From the cell containing the given text, extract its center point as [X, Y] coordinate. 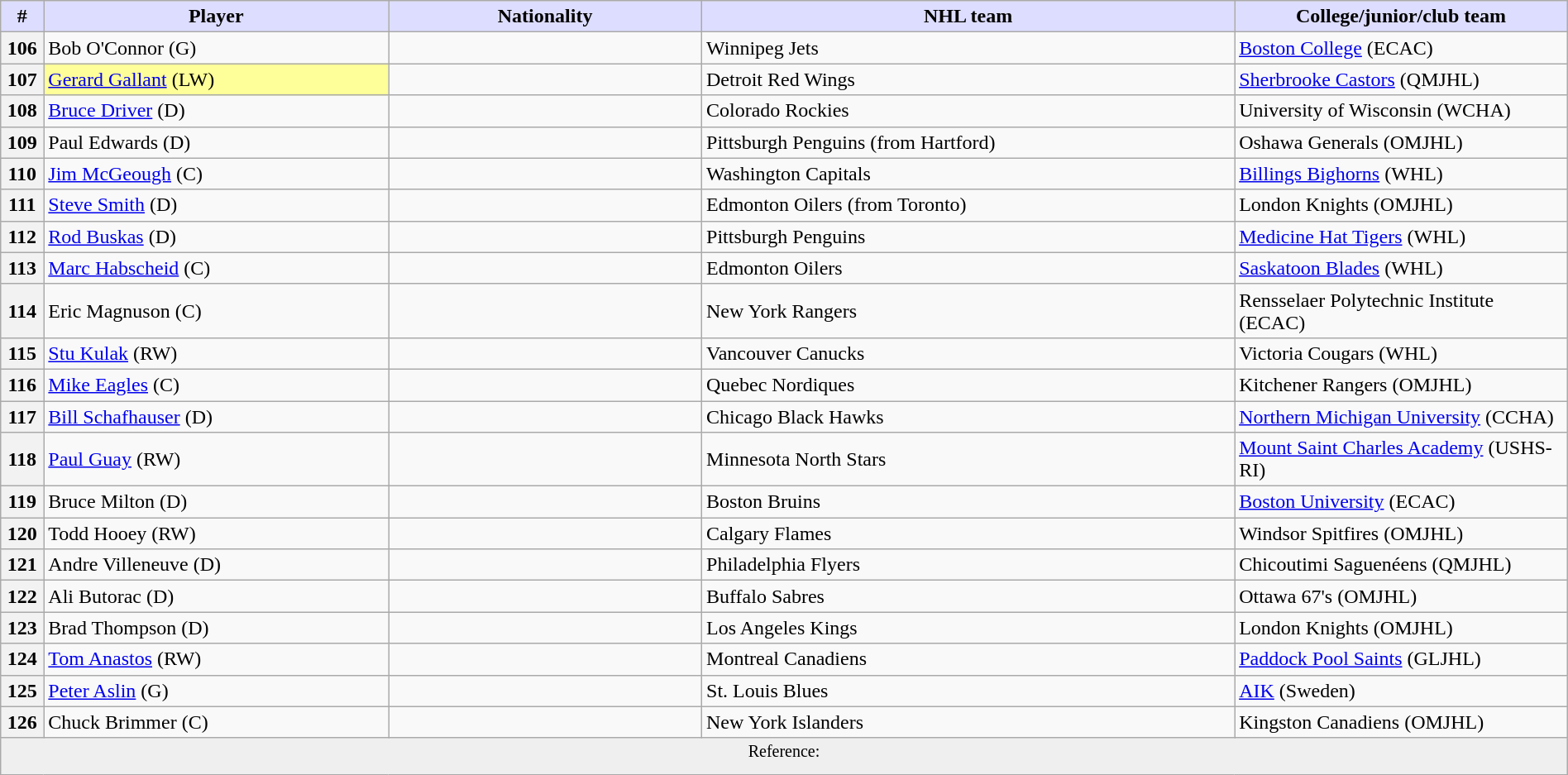
124 [22, 659]
126 [22, 722]
Winnipeg Jets [968, 48]
Pittsburgh Penguins (from Hartford) [968, 142]
Stu Kulak (RW) [217, 353]
Vancouver Canucks [968, 353]
111 [22, 205]
Boston University (ECAC) [1401, 502]
Quebec Nordiques [968, 385]
114 [22, 311]
Jim McGeough (C) [217, 174]
122 [22, 596]
Northern Michigan University (CCHA) [1401, 416]
Ali Butorac (D) [217, 596]
Boston College (ECAC) [1401, 48]
Boston Bruins [968, 502]
Bob O'Connor (G) [217, 48]
Kingston Canadiens (OMJHL) [1401, 722]
University of Wisconsin (WCHA) [1401, 111]
Paul Edwards (D) [217, 142]
Todd Hooey (RW) [217, 533]
College/junior/club team [1401, 17]
108 [22, 111]
Paddock Pool Saints (GLJHL) [1401, 659]
118 [22, 460]
Calgary Flames [968, 533]
Bruce Driver (D) [217, 111]
Reference: [784, 756]
Mike Eagles (C) [217, 385]
Gerard Gallant (LW) [217, 79]
Victoria Cougars (WHL) [1401, 353]
AIK (Sweden) [1401, 691]
Steve Smith (D) [217, 205]
Medicine Hat Tigers (WHL) [1401, 237]
Tom Anastos (RW) [217, 659]
Windsor Spitfires (OMJHL) [1401, 533]
Edmonton Oilers (from Toronto) [968, 205]
Edmonton Oilers [968, 268]
Bruce Milton (D) [217, 502]
Montreal Canadiens [968, 659]
# [22, 17]
117 [22, 416]
Los Angeles Kings [968, 628]
St. Louis Blues [968, 691]
Chicoutimi Saguenéens (QMJHL) [1401, 565]
107 [22, 79]
Ottawa 67's (OMJHL) [1401, 596]
Nationality [546, 17]
112 [22, 237]
Saskatoon Blades (WHL) [1401, 268]
Bill Schafhauser (D) [217, 416]
121 [22, 565]
New York Islanders [968, 722]
Detroit Red Wings [968, 79]
Marc Habscheid (C) [217, 268]
113 [22, 268]
116 [22, 385]
NHL team [968, 17]
Minnesota North Stars [968, 460]
115 [22, 353]
Chicago Black Hawks [968, 416]
Buffalo Sabres [968, 596]
Brad Thompson (D) [217, 628]
Paul Guay (RW) [217, 460]
123 [22, 628]
Andre Villeneuve (D) [217, 565]
120 [22, 533]
Rod Buskas (D) [217, 237]
Eric Magnuson (C) [217, 311]
110 [22, 174]
New York Rangers [968, 311]
Chuck Brimmer (C) [217, 722]
Mount Saint Charles Academy (USHS-RI) [1401, 460]
109 [22, 142]
Philadelphia Flyers [968, 565]
Kitchener Rangers (OMJHL) [1401, 385]
Peter Aslin (G) [217, 691]
Billings Bighorns (WHL) [1401, 174]
119 [22, 502]
Pittsburgh Penguins [968, 237]
Rensselaer Polytechnic Institute (ECAC) [1401, 311]
Sherbrooke Castors (QMJHL) [1401, 79]
106 [22, 48]
Oshawa Generals (OMJHL) [1401, 142]
Washington Capitals [968, 174]
Player [217, 17]
Colorado Rockies [968, 111]
125 [22, 691]
